Return (x, y) of the center of cell containing provided text 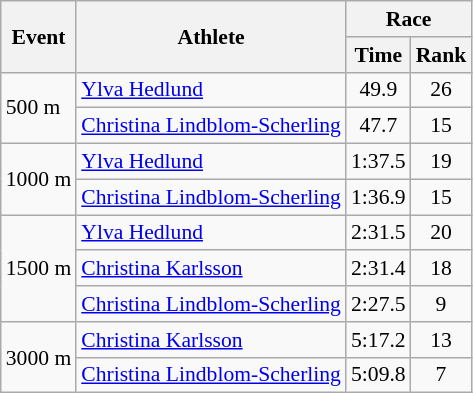
3000 m (38, 358)
20 (442, 233)
13 (442, 340)
18 (442, 269)
500 m (38, 108)
1500 m (38, 268)
49.9 (378, 90)
2:31.5 (378, 233)
26 (442, 90)
Rank (442, 55)
Time (378, 55)
7 (442, 375)
9 (442, 304)
2:31.4 (378, 269)
47.7 (378, 126)
19 (442, 162)
5:09.8 (378, 375)
1000 m (38, 180)
1:37.5 (378, 162)
Event (38, 36)
5:17.2 (378, 340)
2:27.5 (378, 304)
1:36.9 (378, 197)
Athlete (211, 36)
Race (408, 19)
